Output the (x, y) coordinate of the center of the cell containing the given text.  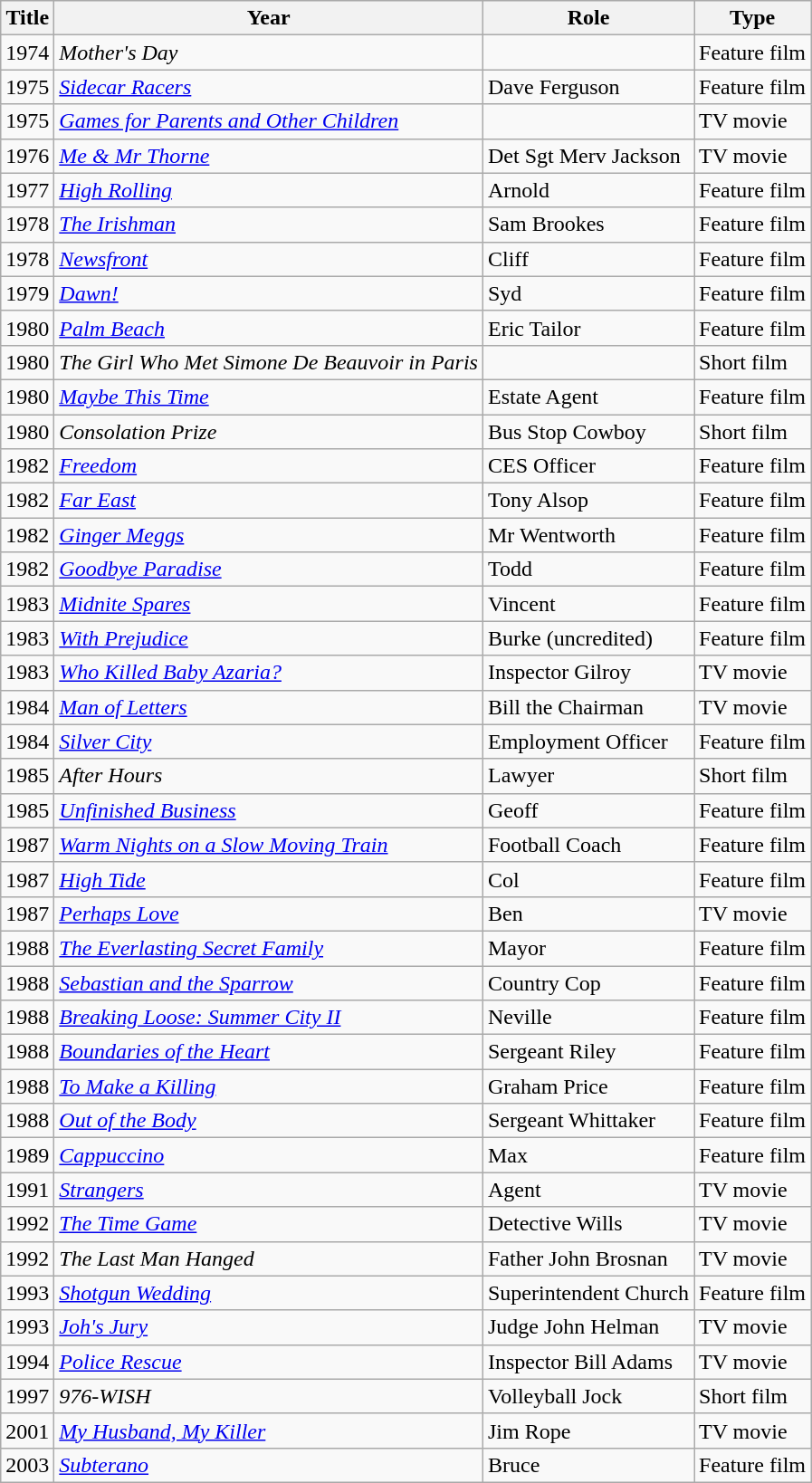
Neville (588, 1018)
Jim Rope (588, 1430)
1997 (27, 1396)
Cappuccino (269, 1155)
Syd (588, 293)
Graham Price (588, 1086)
1977 (27, 190)
Detective Wills (588, 1224)
Sergeant Riley (588, 1052)
My Husband, My Killer (269, 1430)
High Rolling (269, 190)
Agent (588, 1190)
Out of the Body (269, 1121)
Bill the Chairman (588, 707)
Subterano (269, 1465)
The Irishman (269, 225)
Arnold (588, 190)
Burke (uncredited) (588, 638)
1974 (27, 53)
Bruce (588, 1465)
Breaking Loose: Summer City II (269, 1018)
Estate Agent (588, 397)
Sidecar Racers (269, 87)
Boundaries of the Heart (269, 1052)
High Tide (269, 879)
Mayor (588, 948)
Inspector Bill Adams (588, 1362)
Father John Brosnan (588, 1258)
Unfinished Business (269, 810)
Midnite Spares (269, 604)
Max (588, 1155)
Joh's Jury (269, 1327)
Tony Alsop (588, 501)
The Everlasting Secret Family (269, 948)
With Prejudice (269, 638)
Sam Brookes (588, 225)
CES Officer (588, 466)
Consolation Prize (269, 432)
1976 (27, 156)
Games for Parents and Other Children (269, 121)
Police Rescue (269, 1362)
Cliff (588, 259)
Superintendent Church (588, 1293)
2001 (27, 1430)
The Last Man Hanged (269, 1258)
Strangers (269, 1190)
After Hours (269, 776)
Ben (588, 914)
Lawyer (588, 776)
Newsfront (269, 259)
2003 (27, 1465)
Sergeant Whittaker (588, 1121)
Ginger Meggs (269, 535)
Mr Wentworth (588, 535)
Employment Officer (588, 741)
Dave Ferguson (588, 87)
The Time Game (269, 1224)
1979 (27, 293)
Mother's Day (269, 53)
Year (269, 18)
1989 (27, 1155)
Det Sgt Merv Jackson (588, 156)
Inspector Gilroy (588, 673)
Todd (588, 569)
Goodbye Paradise (269, 569)
Silver City (269, 741)
Man of Letters (269, 707)
Geoff (588, 810)
Vincent (588, 604)
Dawn! (269, 293)
Football Coach (588, 845)
Title (27, 18)
Bus Stop Cowboy (588, 432)
Palm Beach (269, 328)
Me & Mr Thorne (269, 156)
Role (588, 18)
Shotgun Wedding (269, 1293)
976-WISH (269, 1396)
Warm Nights on a Slow Moving Train (269, 845)
Judge John Helman (588, 1327)
Type (751, 18)
Far East (269, 501)
To Make a Killing (269, 1086)
Country Cop (588, 982)
Col (588, 879)
Freedom (269, 466)
Volleyball Jock (588, 1396)
1994 (27, 1362)
The Girl Who Met Simone De Beauvoir in Paris (269, 362)
Perhaps Love (269, 914)
Who Killed Baby Azaria? (269, 673)
Maybe This Time (269, 397)
1991 (27, 1190)
Eric Tailor (588, 328)
Sebastian and the Sparrow (269, 982)
